Capture the cell that displays the provided text and extract its [x, y] central coordinate. 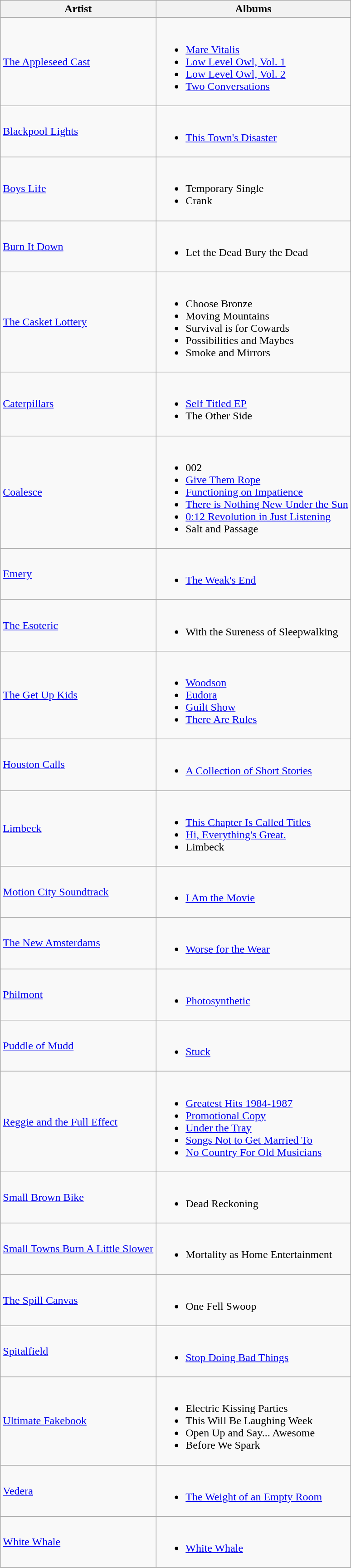
Puddle of Mudd [78, 1046]
Vedera [78, 1490]
Dead Reckoning [253, 1197]
Motion City Soundtrack [78, 892]
The New Amsterdams [78, 943]
Stop Doing Bad Things [253, 1352]
Houston Calls [78, 764]
Coalesce [78, 492]
Artist [78, 9]
Temporary SingleCrank [253, 189]
The Spill Canvas [78, 1300]
Mortality as Home Entertainment [253, 1249]
With the Sureness of Sleepwalking [253, 625]
Stuck [253, 1046]
Small Brown Bike [78, 1197]
Reggie and the Full Effect [78, 1122]
This Chapter Is Called TitlesHi, Everything's Great.Limbeck [253, 829]
Electric Kissing PartiesThis Will Be Laughing WeekOpen Up and Say... AwesomeBefore We Spark [253, 1421]
Caterpillars [78, 404]
Burn It Down [78, 246]
Emery [78, 574]
002Give Them RopeFunctioning on ImpatienceThere is Nothing New Under the Sun0:12 Revolution in Just ListeningSalt and Passage [253, 492]
Greatest Hits 1984-1987Promotional CopyUnder the TraySongs Not to Get Married ToNo Country For Old Musicians [253, 1122]
Albums [253, 9]
Philmont [78, 995]
Boys Life [78, 189]
Mare VitalisLow Level Owl, Vol. 1Low Level Owl, Vol. 2Two Conversations [253, 62]
Limbeck [78, 829]
WoodsonEudoraGuilt ShowThere Are Rules [253, 695]
One Fell Swoop [253, 1300]
I Am the Movie [253, 892]
Small Towns Burn A Little Slower [78, 1249]
This Town's Disaster [253, 132]
Choose BronzeMoving MountainsSurvival is for CowardsPossibilities and MaybesSmoke and Mirrors [253, 322]
Spitalfield [78, 1352]
The Casket Lottery [78, 322]
The Get Up Kids [78, 695]
The Appleseed Cast [78, 62]
The Weight of an Empty Room [253, 1490]
Let the Dead Bury the Dead [253, 246]
A Collection of Short Stories [253, 764]
Ultimate Fakebook [78, 1421]
The Esoteric [78, 625]
The Weak's End [253, 574]
Worse for the Wear [253, 943]
Self Titled EPThe Other Side [253, 404]
Blackpool Lights [78, 132]
Photosynthetic [253, 995]
